Return the [X, Y] coordinate for the center point of the cell that contains the specified text.  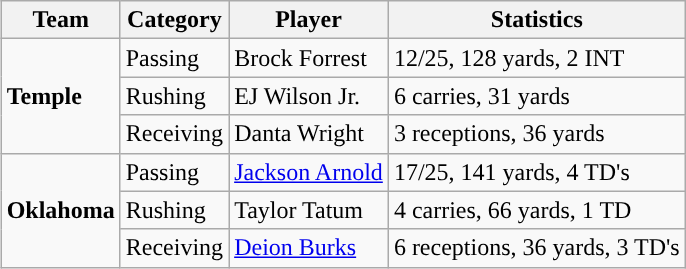
Statistics [536, 20]
Temple [60, 96]
Player [309, 20]
EJ Wilson Jr. [309, 96]
6 receptions, 36 yards, 3 TD's [536, 248]
Brock Forrest [309, 58]
17/25, 141 yards, 4 TD's [536, 172]
Category [174, 20]
Taylor Tatum [309, 210]
12/25, 128 yards, 2 INT [536, 58]
Team [60, 20]
Deion Burks [309, 248]
3 receptions, 36 yards [536, 134]
4 carries, 66 yards, 1 TD [536, 210]
Oklahoma [60, 210]
6 carries, 31 yards [536, 96]
Danta Wright [309, 134]
Jackson Arnold [309, 172]
